Find where the given text appears and provide that cell's center as [X, Y] coordinate. 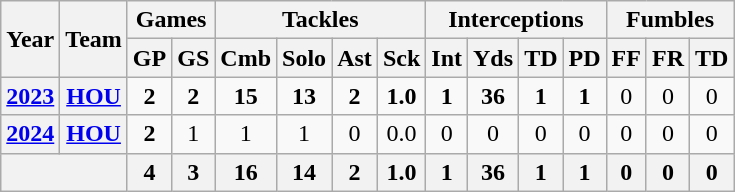
0.0 [401, 134]
Interceptions [516, 20]
Sck [401, 58]
Ast [355, 58]
15 [246, 96]
Games [170, 20]
Tackles [320, 20]
FF [626, 58]
4 [149, 172]
14 [304, 172]
Int [447, 58]
Yds [494, 58]
2023 [30, 96]
Year [30, 39]
Fumbles [670, 20]
3 [194, 172]
GP [149, 58]
Team [94, 39]
Solo [304, 58]
FR [668, 58]
2024 [30, 134]
13 [304, 96]
16 [246, 172]
GS [194, 58]
PD [584, 58]
Cmb [246, 58]
